Extract the (X, Y) coordinate from the center of the cell holding the provided text.  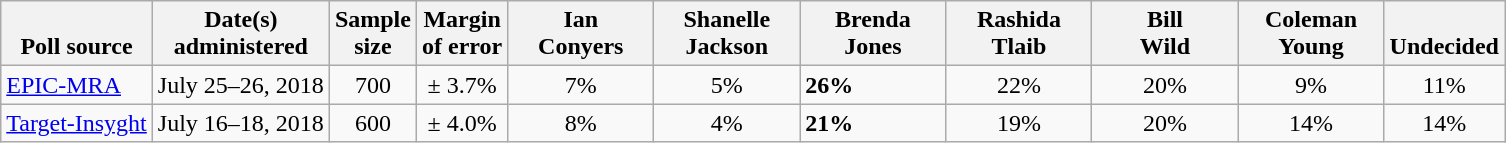
Target-Insyght (77, 123)
11% (1444, 85)
BrendaJones (873, 34)
600 (372, 123)
± 3.7% (462, 85)
21% (873, 123)
26% (873, 85)
700 (372, 85)
7% (581, 85)
Poll source (77, 34)
9% (1311, 85)
Marginof error (462, 34)
5% (727, 85)
Undecided (1444, 34)
July 25–26, 2018 (240, 85)
July 16–18, 2018 (240, 123)
ColemanYoung (1311, 34)
IanConyers (581, 34)
22% (1019, 85)
RashidaTlaib (1019, 34)
± 4.0% (462, 123)
Date(s)administered (240, 34)
ShanelleJackson (727, 34)
Samplesize (372, 34)
8% (581, 123)
4% (727, 123)
EPIC-MRA (77, 85)
19% (1019, 123)
BillWild (1165, 34)
